Return the (x, y) coordinate for the center point of the cell that contains the specified text.  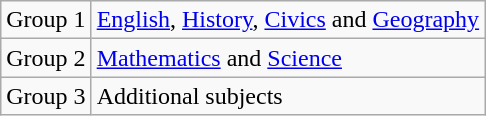
English, History, Civics and Geography (288, 20)
Mathematics and Science (288, 58)
Additional subjects (288, 96)
Group 2 (46, 58)
Group 3 (46, 96)
Group 1 (46, 20)
